For the text-containing cell, return its midpoint in [X, Y] coordinate format. 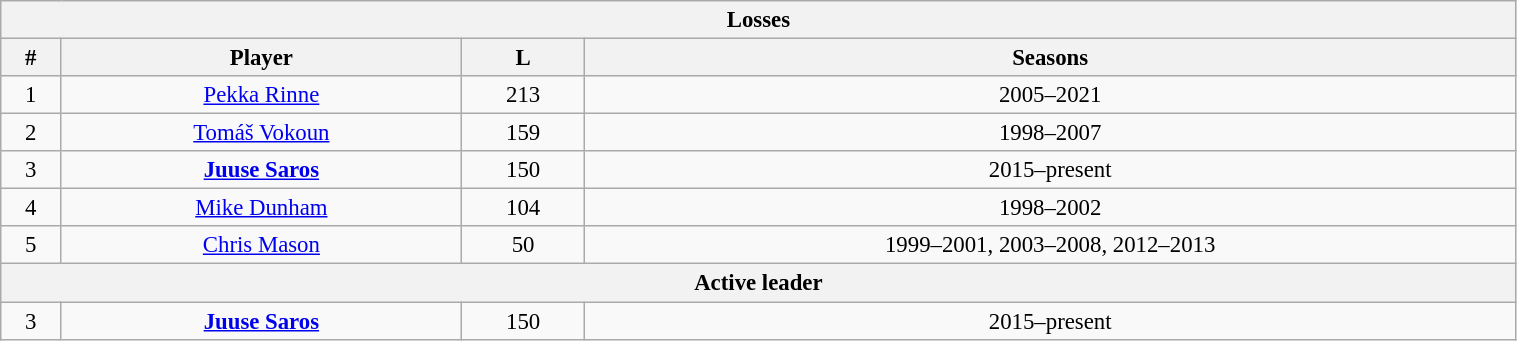
# [31, 58]
Player [262, 58]
213 [523, 95]
L [523, 58]
50 [523, 245]
Chris Mason [262, 245]
104 [523, 208]
Tomáš Vokoun [262, 133]
5 [31, 245]
2 [31, 133]
Mike Dunham [262, 208]
1998–2007 [1050, 133]
Active leader [758, 283]
4 [31, 208]
159 [523, 133]
Pekka Rinne [262, 95]
Losses [758, 20]
1 [31, 95]
Seasons [1050, 58]
1999–2001, 2003–2008, 2012–2013 [1050, 245]
1998–2002 [1050, 208]
2005–2021 [1050, 95]
